For the text-containing cell, return its midpoint in (x, y) coordinate format. 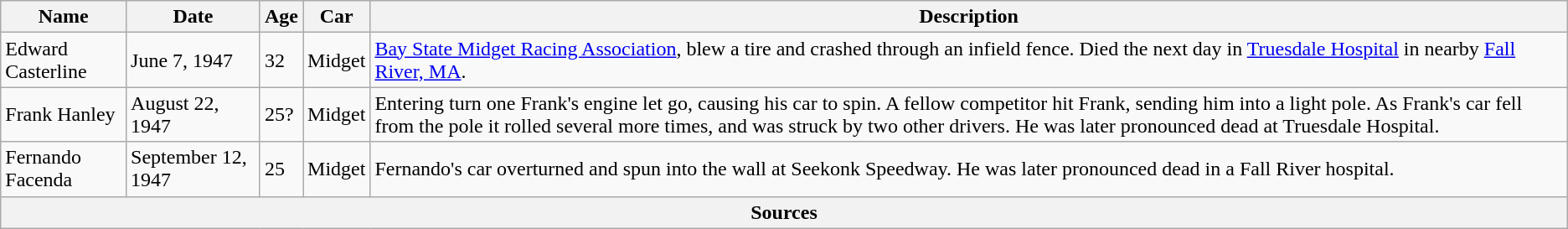
25? (281, 114)
Age (281, 17)
Description (968, 17)
June 7, 1947 (193, 60)
September 12, 1947 (193, 169)
32 (281, 60)
Frank Hanley (64, 114)
Fernando Facenda (64, 169)
Car (337, 17)
Sources (784, 212)
Edward Casterline (64, 60)
Date (193, 17)
25 (281, 169)
Fernando's car overturned and spun into the wall at Seekonk Speedway. He was later pronounced dead in a Fall River hospital. (968, 169)
August 22, 1947 (193, 114)
Name (64, 17)
